From the cell containing the given text, extract its center point as [X, Y] coordinate. 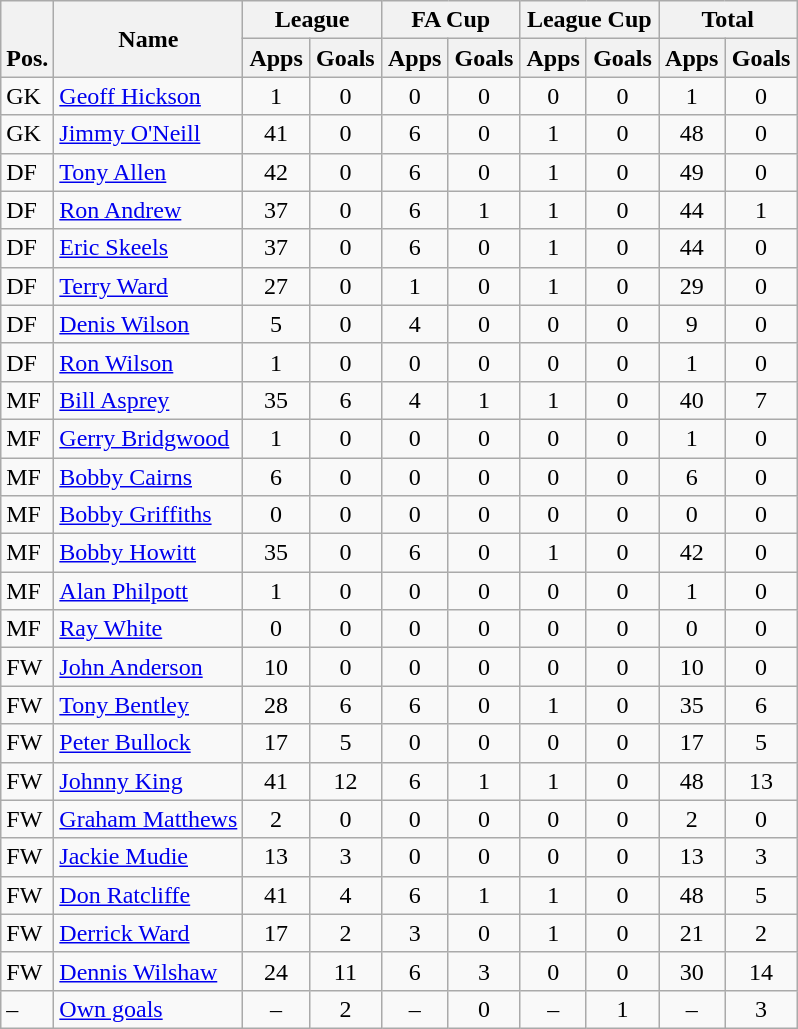
Terry Ward [148, 286]
Don Ratcliffe [148, 895]
Ron Andrew [148, 210]
Eric Skeels [148, 248]
Alan Philpott [148, 591]
Bill Asprey [148, 400]
Tony Bentley [148, 705]
League [312, 20]
Derrick Ward [148, 933]
Bobby Cairns [148, 477]
12 [345, 781]
11 [345, 971]
Denis Wilson [148, 324]
League Cup [590, 20]
Jackie Mudie [148, 857]
FA Cup [450, 20]
Total [728, 20]
Jimmy O'Neill [148, 134]
7 [761, 400]
John Anderson [148, 667]
24 [276, 971]
9 [692, 324]
Ron Wilson [148, 362]
Bobby Howitt [148, 553]
Ray White [148, 629]
40 [692, 400]
Johnny King [148, 781]
Pos. [28, 39]
Geoff Hickson [148, 96]
21 [692, 933]
Name [148, 39]
Peter Bullock [148, 743]
Dennis Wilshaw [148, 971]
29 [692, 286]
28 [276, 705]
Bobby Griffiths [148, 515]
Graham Matthews [148, 819]
27 [276, 286]
49 [692, 172]
30 [692, 971]
Own goals [148, 1009]
Gerry Bridgwood [148, 438]
14 [761, 971]
Tony Allen [148, 172]
